Find where the given text appears and provide that cell's center as (X, Y) coordinate. 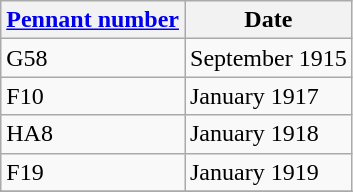
Date (268, 20)
F19 (93, 172)
September 1915 (268, 58)
HA8 (93, 134)
January 1917 (268, 96)
Pennant number (93, 20)
G58 (93, 58)
January 1918 (268, 134)
January 1919 (268, 172)
F10 (93, 96)
